From the cell containing the given text, extract its center point as [X, Y] coordinate. 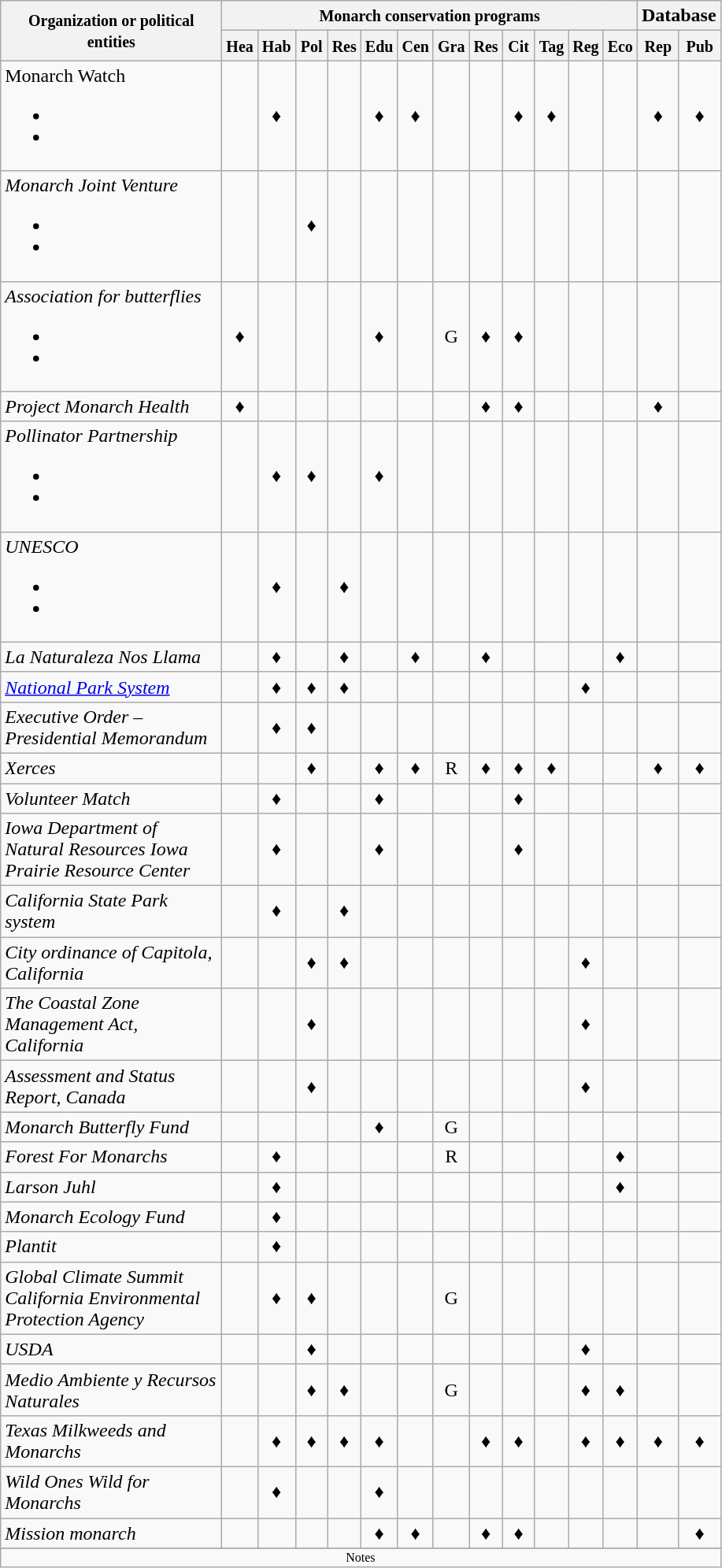
Cit [518, 46]
Wild Ones Wild for Monarchs [112, 1492]
The Coastal Zone Management Act, California [112, 1025]
Database [679, 16]
Gra [450, 46]
Medio Ambiente y Recursos Naturales [112, 1389]
Xerces [112, 768]
Notes [361, 1558]
Tag [551, 46]
Pollinator Partnership [112, 476]
Plantit [112, 1247]
Eco [620, 46]
La Naturaleza Nos Llama [112, 657]
Monarch Joint Venture [112, 226]
Hea [239, 46]
Monarch Watch [112, 116]
National Park System [112, 687]
California State Park system [112, 912]
Cen [416, 46]
Volunteer Match [112, 798]
Larson Juhl [112, 1187]
Assessment and Status Report, Canada [112, 1087]
Monarch Ecology Fund [112, 1217]
Association for butterflies [112, 336]
Iowa Department of Natural Resources Iowa Prairie Resource Center [112, 850]
Hab [276, 46]
Edu [380, 46]
Pub [699, 46]
Project Monarch Health [112, 406]
Reg [586, 46]
Monarch conservation programs [430, 16]
Monarch Butterfly Fund [112, 1127]
Texas Milkweeds and Monarchs [112, 1441]
Organization or political entities [112, 31]
Pol [312, 46]
Mission monarch [112, 1533]
Executive Order – Presidential Memorandum [112, 728]
UNESCO [112, 587]
USDA [112, 1349]
Forest For Monarchs [112, 1157]
Global Climate Summit California Environmental Protection Agency [112, 1298]
City ordinance of Capitola, California [112, 962]
Rep [658, 46]
